Return [X, Y] of the center of cell containing provided text 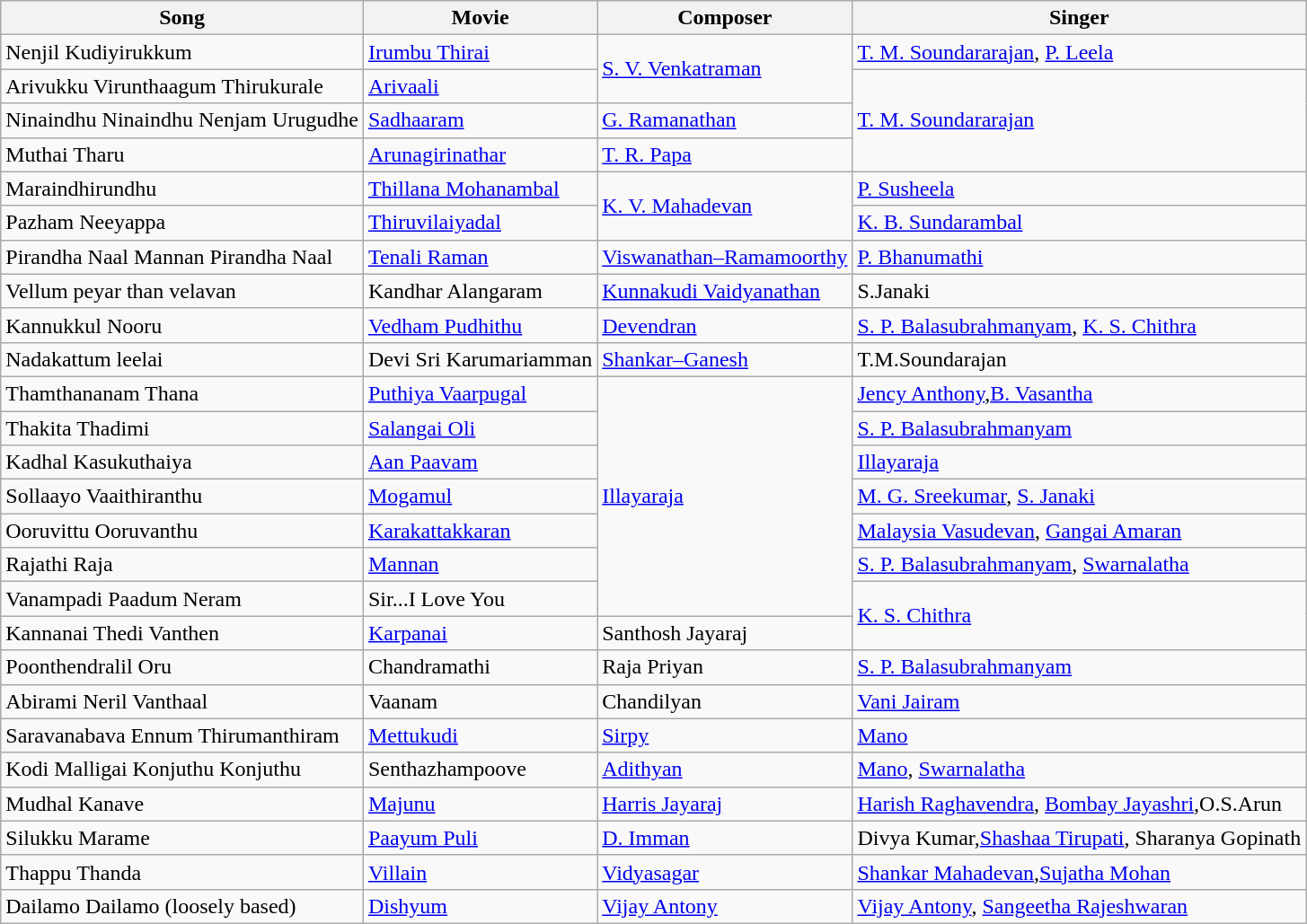
Jency Anthony,B. Vasantha [1080, 393]
Silukku Marame [182, 838]
Muthai Tharu [182, 154]
T.M.Soundarajan [1080, 359]
Arivaali [480, 86]
Aan Paavam [480, 462]
Divya Kumar,Shashaa Tirupati, Sharanya Gopinath [1080, 838]
Singer [1080, 18]
Vaanam [480, 701]
Nenjil Kudiyirukkum [182, 52]
Kodi Malligai Konjuthu Konjuthu [182, 770]
Vanampadi Paadum Neram [182, 599]
Thillana Mohanambal [480, 189]
Tenali Raman [480, 257]
Saravanabava Ennum Thirumanthiram [182, 735]
Sirpy [725, 735]
Nadakattum leelai [182, 359]
Santhosh Jayaraj [725, 633]
Thakita Thadimi [182, 428]
Kandhar Alangaram [480, 291]
Kannukkul Nooru [182, 325]
S. P. Balasubrahmanyam, Swarnalatha [1080, 565]
Song [182, 18]
Harish Raghavendra, Bombay Jayashri,O.S.Arun [1080, 804]
Adithyan [725, 770]
Chandilyan [725, 701]
Sir...I Love You [480, 599]
Vani Jairam [1080, 701]
Ooruvittu Ooruvanthu [182, 531]
Mano [1080, 735]
Movie [480, 18]
Composer [725, 18]
Malaysia Vasudevan, Gangai Amaran [1080, 531]
Mettukudi [480, 735]
S. P. Balasubrahmanyam, K. S. Chithra [1080, 325]
Sadhaaram [480, 120]
Sollaayo Vaaithiranthu [182, 497]
Shankar–Ganesh [725, 359]
Paayum Puli [480, 838]
Dailamo Dailamo (loosely based) [182, 906]
Mudhal Kanave [182, 804]
S. V. Venkatraman [725, 69]
Kadhal Kasukuthaiya [182, 462]
Abirami Neril Vanthaal [182, 701]
Mannan [480, 565]
Karpanai [480, 633]
Thappu Thanda [182, 872]
Thiruvilaiyadal [480, 223]
Rajathi Raja [182, 565]
Senthazhampoove [480, 770]
Devendran [725, 325]
T. R. Papa [725, 154]
K. V. Mahadevan [725, 206]
Devi Sri Karumariamman [480, 359]
Villain [480, 872]
Karakattakkaran [480, 531]
Poonthendralil Oru [182, 667]
P. Bhanumathi [1080, 257]
K. B. Sundarambal [1080, 223]
Vellum peyar than velavan [182, 291]
Shankar Mahadevan,Sujatha Mohan [1080, 872]
Vijay Antony, Sangeetha Rajeshwaran [1080, 906]
Vedham Pudhithu [480, 325]
Pazham Neeyappa [182, 223]
Kannanai Thedi Vanthen [182, 633]
Majunu [480, 804]
P. Susheela [1080, 189]
S.Janaki [1080, 291]
G. Ramanathan [725, 120]
Vijay Antony [725, 906]
T. M. Soundararajan [1080, 120]
T. M. Soundararajan, P. Leela [1080, 52]
Irumbu Thirai [480, 52]
Ninaindhu Ninaindhu Nenjam Urugudhe [182, 120]
Viswanathan–Ramamoorthy [725, 257]
Raja Priyan [725, 667]
Kunnakudi Vaidyanathan [725, 291]
Mogamul [480, 497]
Chandramathi [480, 667]
Puthiya Vaarpugal [480, 393]
Mano, Swarnalatha [1080, 770]
Salangai Oli [480, 428]
Arunagirinathar [480, 154]
Maraindhirundhu [182, 189]
Pirandha Naal Mannan Pirandha Naal [182, 257]
Dishyum [480, 906]
K. S. Chithra [1080, 616]
Arivukku Virunthaagum Thirukurale [182, 86]
M. G. Sreekumar, S. Janaki [1080, 497]
Vidyasagar [725, 872]
Thamthananam Thana [182, 393]
D. Imman [725, 838]
Harris Jayaraj [725, 804]
